Scan for the cell matching the given text and deliver its (X, Y) coordinate at center. 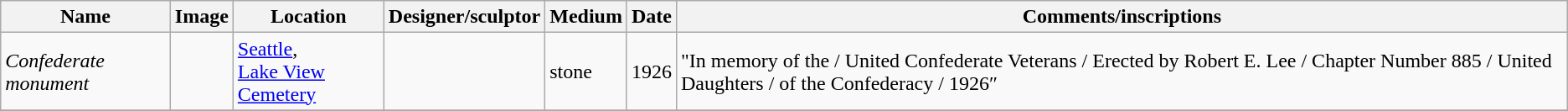
Confederate monument (85, 71)
1926 (652, 71)
"In memory of the / United Confederate Veterans / Erected by Robert E. Lee / Chapter Number 885 / United Daughters / of the Confederacy / 1926″ (1122, 71)
Location (308, 17)
Designer/sculptor (464, 17)
Date (652, 17)
Image (201, 17)
stone (586, 71)
Name (85, 17)
Comments/inscriptions (1122, 17)
Medium (586, 17)
Seattle,Lake View Cemetery (308, 71)
